Pinpoint the cell where the given text exists, returning its [x, y] midpoint coordinate. 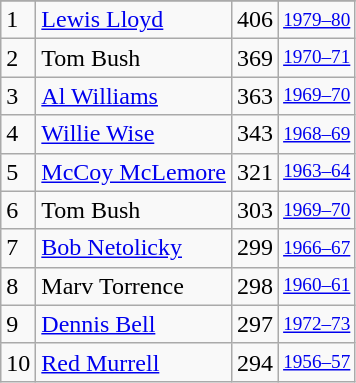
369 [254, 58]
294 [254, 362]
1956–57 [317, 362]
363 [254, 96]
Al Williams [134, 96]
Willie Wise [134, 134]
2 [18, 58]
1979–80 [317, 20]
1966–67 [317, 248]
1960–61 [317, 286]
1 [18, 20]
4 [18, 134]
303 [254, 210]
297 [254, 324]
1963–64 [317, 172]
406 [254, 20]
299 [254, 248]
321 [254, 172]
Dennis Bell [134, 324]
Bob Netolicky [134, 248]
298 [254, 286]
1968–69 [317, 134]
7 [18, 248]
10 [18, 362]
5 [18, 172]
3 [18, 96]
9 [18, 324]
Red Murrell [134, 362]
1972–73 [317, 324]
Marv Torrence [134, 286]
343 [254, 134]
1970–71 [317, 58]
8 [18, 286]
6 [18, 210]
Lewis Lloyd [134, 20]
McCoy McLemore [134, 172]
